Capture the cell that displays the provided text and extract its [x, y] central coordinate. 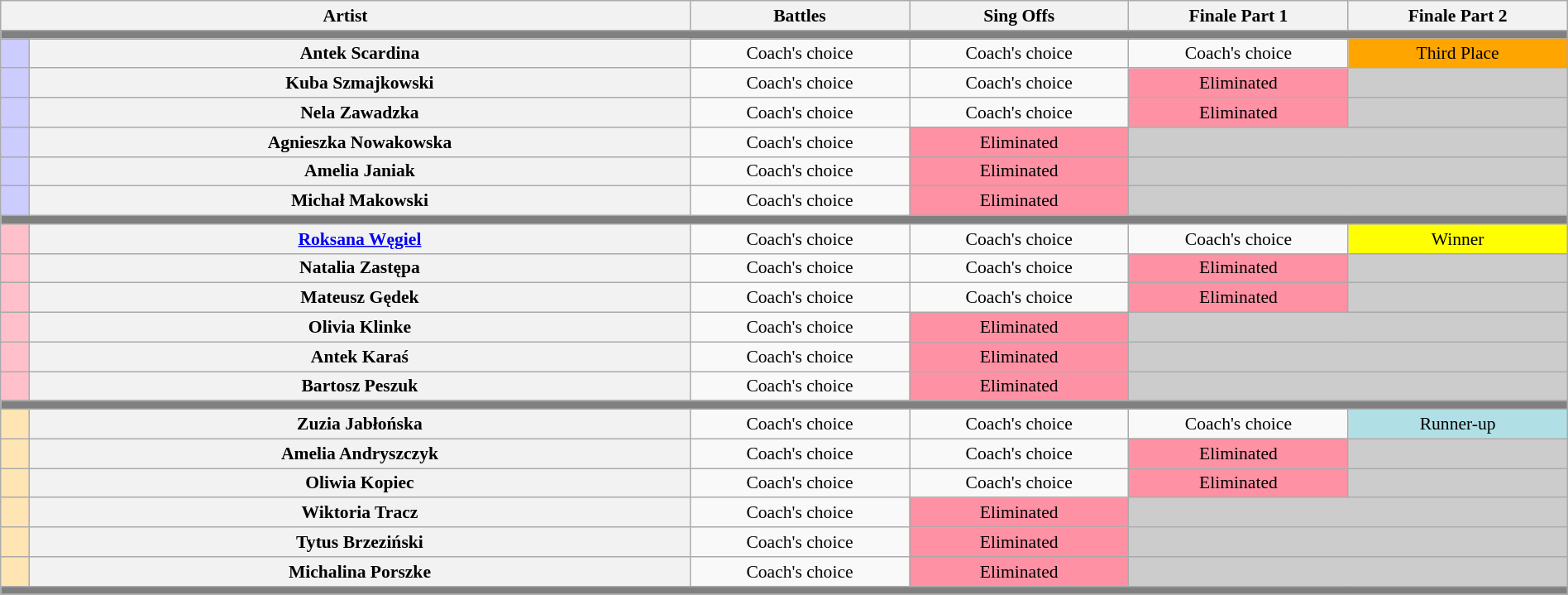
Finale Part 2 [1457, 16]
Battles [799, 16]
Antek Karaś [361, 357]
Bartosz Peszuk [361, 386]
Mateusz Gędek [361, 298]
Amelia Andryszczyk [361, 453]
Amelia Janiak [361, 171]
Runner-up [1457, 425]
Winner [1457, 239]
Michał Makowski [361, 201]
Wiktoria Tracz [361, 513]
Roksana Węgiel [361, 239]
Kuba Szmajkowski [361, 84]
Artist [346, 16]
Agnieszka Nowakowska [361, 142]
Nela Zawadzka [361, 113]
Sing Offs [1019, 16]
Oliwia Kopiec [361, 483]
Finale Part 1 [1239, 16]
Zuzia Jabłońska [361, 425]
Third Place [1457, 54]
Tytus Brzeziński [361, 542]
Antek Scardina [361, 54]
Olivia Klinke [361, 328]
Michalina Porszke [361, 572]
Natalia Zastępa [361, 268]
